Identify which cell holds the provided text, then report its [X, Y] central coordinate. 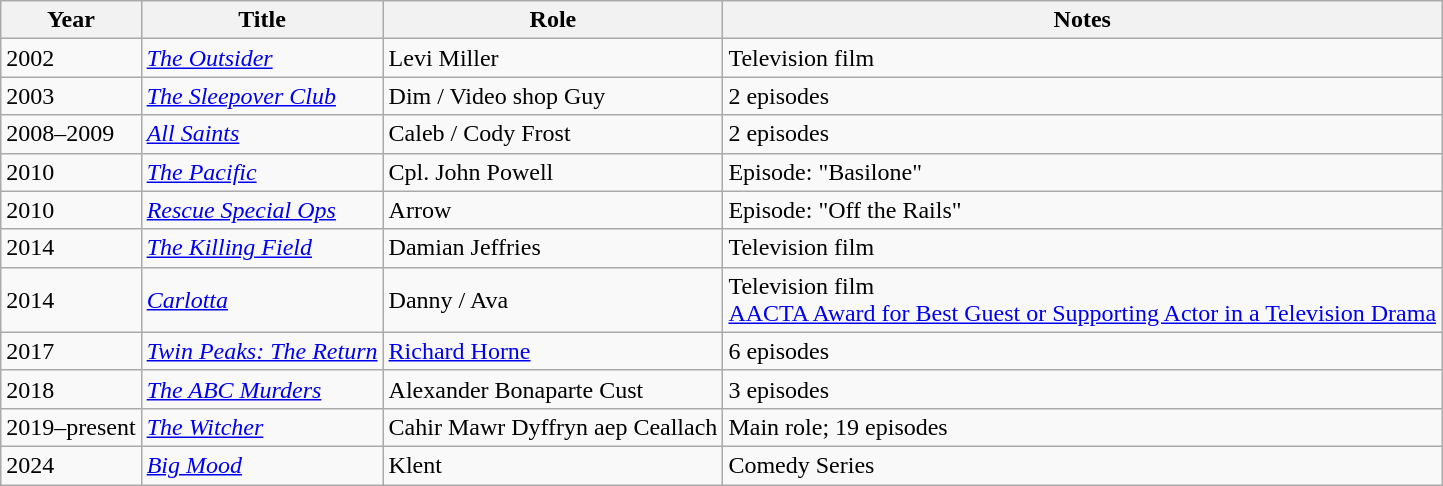
All Saints [262, 134]
2008–2009 [71, 134]
2003 [71, 96]
Cahir Mawr Dyffryn aep Ceallach [553, 427]
2024 [71, 465]
Role [553, 20]
3 episodes [1082, 389]
The Outsider [262, 58]
Episode: "Basilone" [1082, 172]
Cpl. John Powell [553, 172]
Notes [1082, 20]
The Pacific [262, 172]
Comedy Series [1082, 465]
Rescue Special Ops [262, 210]
Caleb / Cody Frost [553, 134]
Carlotta [262, 300]
2018 [71, 389]
Dim / Video shop Guy [553, 96]
Richard Horne [553, 351]
Main role; 19 episodes [1082, 427]
Klent [553, 465]
Levi Miller [553, 58]
Danny / Ava [553, 300]
2019–present [71, 427]
2002 [71, 58]
2017 [71, 351]
The Killing Field [262, 248]
Big Mood [262, 465]
Television filmAACTA Award for Best Guest or Supporting Actor in a Television Drama [1082, 300]
Twin Peaks: The Return [262, 351]
The Sleepover Club [262, 96]
Alexander Bonaparte Cust [553, 389]
Damian Jeffries [553, 248]
Title [262, 20]
Episode: "Off the Rails" [1082, 210]
The Witcher [262, 427]
The ABC Murders [262, 389]
6 episodes [1082, 351]
Arrow [553, 210]
Year [71, 20]
